Return the [X, Y] coordinate for the center point of the cell that contains the specified text.  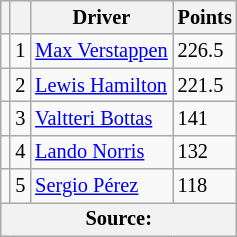
Lando Norris [101, 152]
2 [20, 85]
221.5 [205, 85]
226.5 [205, 51]
Driver [101, 17]
4 [20, 152]
1 [20, 51]
Lewis Hamilton [101, 85]
132 [205, 152]
Max Verstappen [101, 51]
141 [205, 118]
Valtteri Bottas [101, 118]
Sergio Pérez [101, 186]
3 [20, 118]
Source: [119, 219]
Points [205, 17]
5 [20, 186]
118 [205, 186]
